From the cell containing the given text, extract its center point as (X, Y) coordinate. 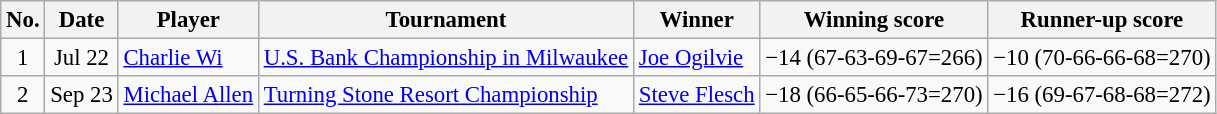
Turning Stone Resort Championship (446, 95)
Winner (697, 20)
No. (23, 20)
2 (23, 95)
−14 (67-63-69-67=266) (874, 58)
Joe Ogilvie (697, 58)
Jul 22 (82, 58)
Runner-up score (1102, 20)
−16 (69-67-68-68=272) (1102, 95)
1 (23, 58)
Tournament (446, 20)
−18 (66-65-66-73=270) (874, 95)
Steve Flesch (697, 95)
Charlie Wi (188, 58)
Sep 23 (82, 95)
Date (82, 20)
Winning score (874, 20)
U.S. Bank Championship in Milwaukee (446, 58)
Player (188, 20)
Michael Allen (188, 95)
−10 (70-66-66-68=270) (1102, 58)
